Pinpoint the cell where the given text exists, returning its (X, Y) midpoint coordinate. 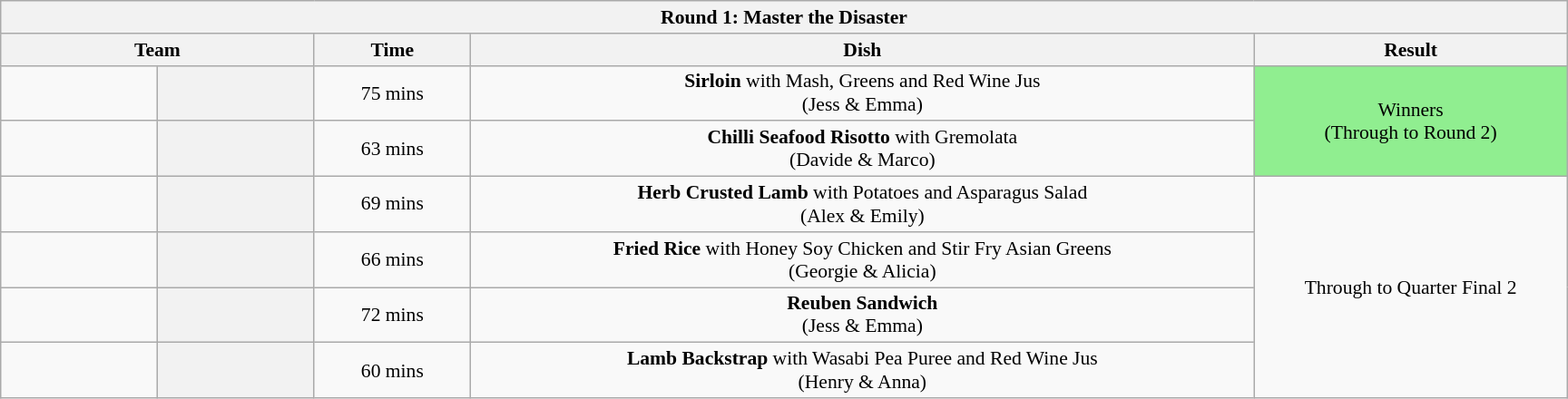
Chilli Seafood Risotto with Gremolata (Davide & Marco) (862, 149)
Through to Quarter Final 2 (1410, 287)
Time (392, 50)
Lamb Backstrap with Wasabi Pea Puree and Red Wine Jus(Henry & Anna) (862, 370)
75 mins (392, 92)
Result (1410, 50)
Dish (862, 50)
60 mins (392, 370)
Winners(Through to Round 2) (1410, 121)
63 mins (392, 149)
72 mins (392, 316)
Sirloin with Mash, Greens and Red Wine Jus(Jess & Emma) (862, 92)
69 mins (392, 205)
Fried Rice with Honey Soy Chicken and Stir Fry Asian Greens(Georgie & Alicia) (862, 259)
Herb Crusted Lamb with Potatoes and Asparagus Salad(Alex & Emily) (862, 205)
Team (158, 50)
Round 1: Master the Disaster (784, 17)
66 mins (392, 259)
Reuben Sandwich(Jess & Emma) (862, 316)
